Pinpoint the cell where the given text exists, returning its (x, y) midpoint coordinate. 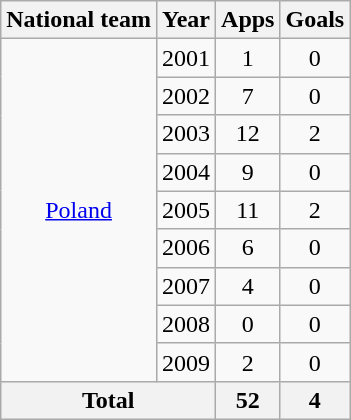
Year (186, 20)
52 (248, 400)
2004 (186, 172)
2008 (186, 324)
Apps (248, 20)
1 (248, 58)
2007 (186, 286)
2002 (186, 96)
National team (79, 20)
7 (248, 96)
Goals (315, 20)
2003 (186, 134)
6 (248, 248)
2006 (186, 248)
Poland (79, 210)
9 (248, 172)
2001 (186, 58)
12 (248, 134)
2005 (186, 210)
11 (248, 210)
Total (108, 400)
2009 (186, 362)
